Capture the cell that displays the provided text and extract its [x, y] central coordinate. 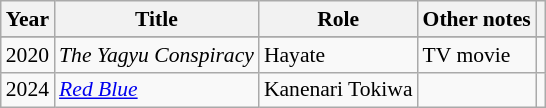
Title [156, 19]
Kanenari Tokiwa [338, 90]
Red Blue [156, 90]
2024 [28, 90]
2020 [28, 55]
TV movie [477, 55]
Other notes [477, 19]
Year [28, 19]
Hayate [338, 55]
Role [338, 19]
The Yagyu Conspiracy [156, 55]
